Capture the cell that displays the provided text and extract its (X, Y) central coordinate. 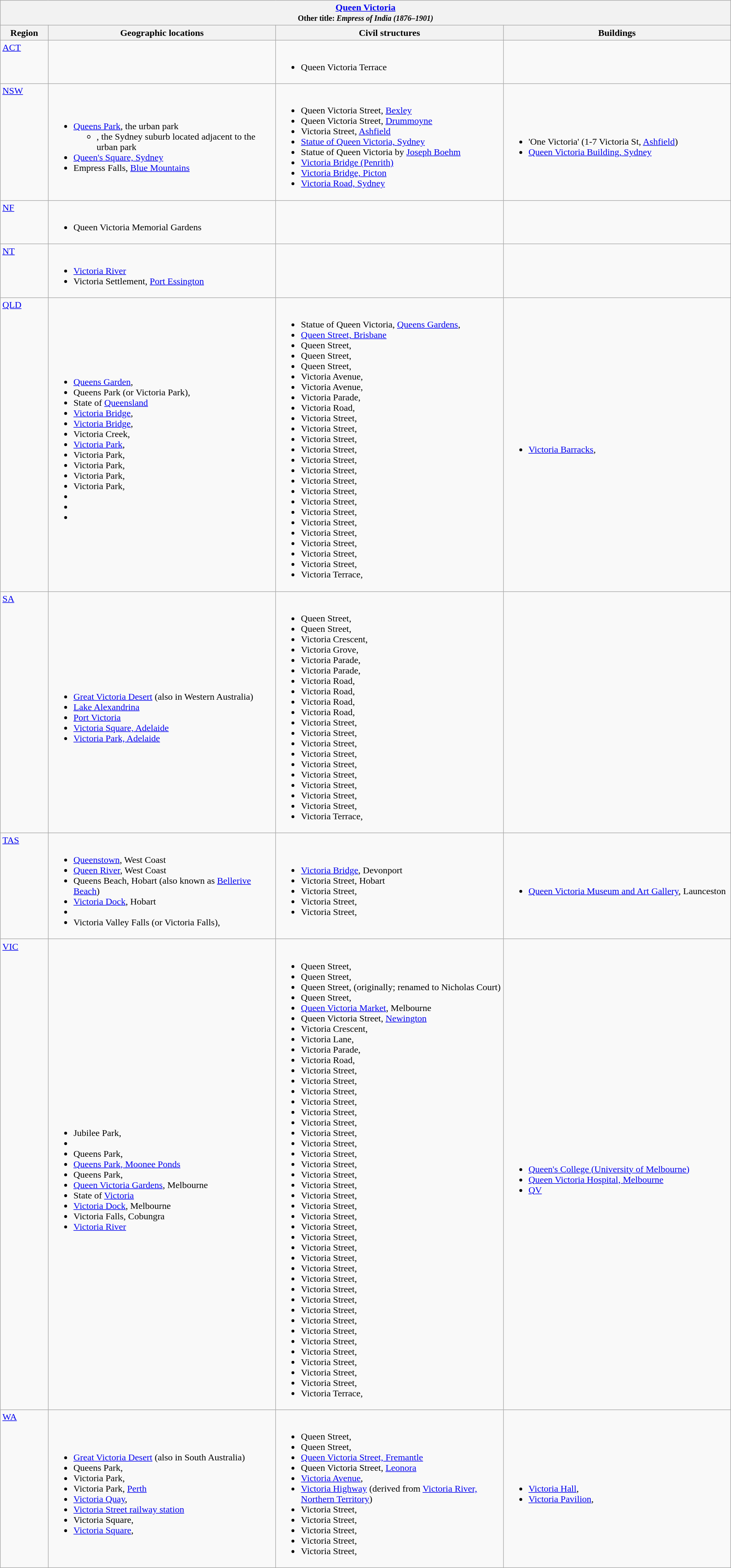
TAS (24, 886)
Victoria Hall, Victoria Pavilion, (617, 1489)
VIC (24, 1174)
WA (24, 1489)
Victoria Bridge, DevonportVictoria Street, HobartVictoria Street, Victoria Street, Victoria Street, (389, 886)
Victoria Barracks, (617, 444)
Civil structures (389, 33)
NF (24, 222)
QLD (24, 444)
Victoria RiverVictoria Settlement, Port Essington (162, 271)
SA (24, 712)
Geographic locations (162, 33)
Queen's College (University of Melbourne)Queen Victoria Hospital, MelbourneQV (617, 1174)
Buildings (617, 33)
Queen VictoriaOther title: Empress of India (1876–1901) (365, 13)
NSW (24, 142)
Queen Victoria Museum and Art Gallery, Launceston (617, 886)
Great Victoria Desert (also in Western Australia)Lake AlexandrinaPort VictoriaVictoria Square, AdelaideVictoria Park, Adelaide (162, 712)
NT (24, 271)
'One Victoria' (1-7 Victoria St, Ashfield)Queen Victoria Building, Sydney (617, 142)
Queens Park, the urban park, the Sydney suburb located adjacent to the urban parkQueen's Square, SydneyEmpress Falls, Blue Mountains (162, 142)
Queen Victoria Memorial Gardens (162, 222)
Queen Victoria Terrace (389, 62)
ACT (24, 62)
Region (24, 33)
